Provide the [X, Y] coordinate of the cell's center where the given text is located.  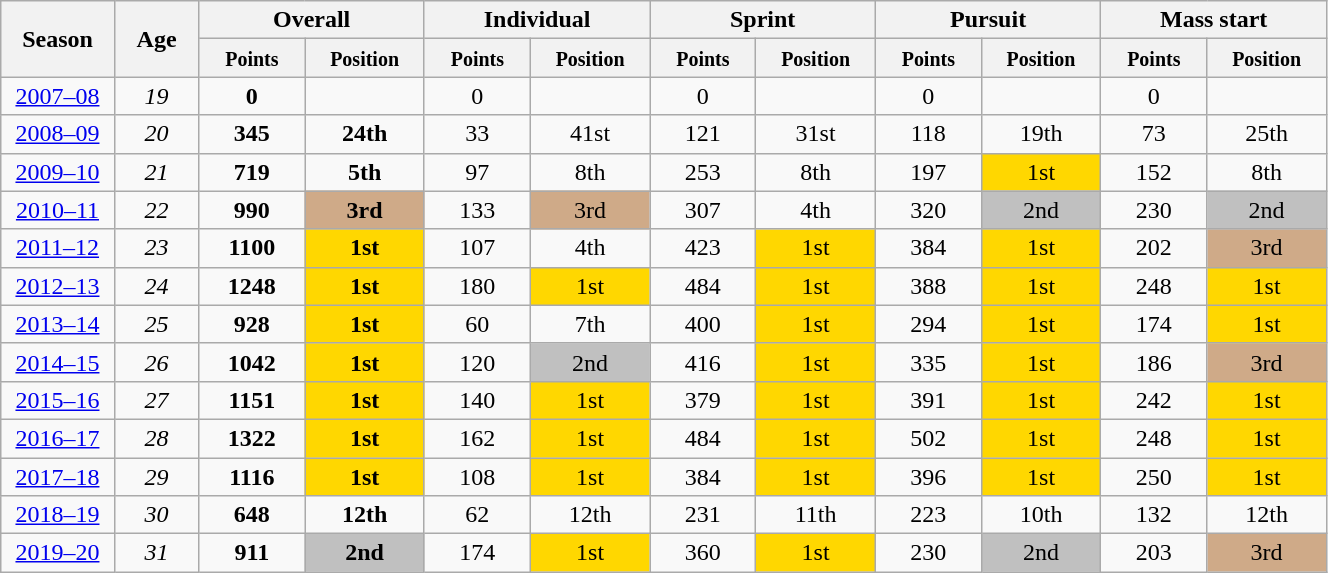
231 [703, 515]
33 [477, 134]
253 [703, 172]
2013–14 [58, 324]
203 [1154, 553]
25 [156, 324]
391 [928, 400]
719 [252, 172]
307 [703, 210]
396 [928, 477]
990 [252, 210]
320 [928, 210]
928 [252, 324]
379 [703, 400]
1116 [252, 477]
Individual [536, 20]
25th [1267, 134]
11th [816, 515]
Mass start [1214, 20]
Overall [312, 20]
1100 [252, 248]
23 [156, 248]
2012–13 [58, 286]
162 [477, 438]
388 [928, 286]
121 [703, 134]
132 [1154, 515]
24 [156, 286]
2017–18 [58, 477]
2019–20 [58, 553]
Sprint [762, 20]
2008–09 [58, 134]
186 [1154, 362]
31 [156, 553]
294 [928, 324]
Pursuit [988, 20]
400 [703, 324]
2014–15 [58, 362]
10th [1041, 515]
19th [1041, 134]
250 [1154, 477]
2018–19 [58, 515]
423 [703, 248]
60 [477, 324]
73 [1154, 134]
31st [816, 134]
223 [928, 515]
140 [477, 400]
133 [477, 210]
5th [365, 172]
7th [590, 324]
2007–08 [58, 96]
1151 [252, 400]
19 [156, 96]
20 [156, 134]
360 [703, 553]
108 [477, 477]
2011–12 [58, 248]
41st [590, 134]
22 [156, 210]
62 [477, 515]
202 [1154, 248]
502 [928, 438]
648 [252, 515]
2010–11 [58, 210]
2016–17 [58, 438]
28 [156, 438]
1248 [252, 286]
118 [928, 134]
180 [477, 286]
120 [477, 362]
2015–16 [58, 400]
345 [252, 134]
197 [928, 172]
97 [477, 172]
1322 [252, 438]
1042 [252, 362]
Age [156, 39]
242 [1154, 400]
29 [156, 477]
26 [156, 362]
24th [365, 134]
911 [252, 553]
152 [1154, 172]
27 [156, 400]
335 [928, 362]
2009–10 [58, 172]
Season [58, 39]
107 [477, 248]
21 [156, 172]
416 [703, 362]
30 [156, 515]
